Detect which cell encompasses the target text, then output its (X, Y) center coordinate. 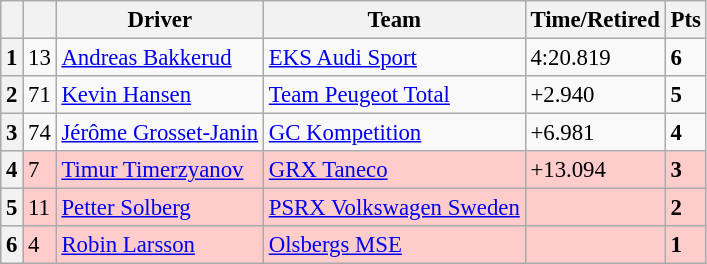
Kevin Hansen (160, 95)
+13.094 (595, 170)
4:20.819 (595, 58)
Olsbergs MSE (394, 245)
Petter Solberg (160, 208)
Driver (160, 20)
+6.981 (595, 133)
GC Kompetition (394, 133)
Pts (686, 20)
PSRX Volkswagen Sweden (394, 208)
7 (40, 170)
GRX Taneco (394, 170)
Team Peugeot Total (394, 95)
Robin Larsson (160, 245)
74 (40, 133)
13 (40, 58)
Timur Timerzyanov (160, 170)
+2.940 (595, 95)
71 (40, 95)
Andreas Bakkerud (160, 58)
11 (40, 208)
Jérôme Grosset-Janin (160, 133)
EKS Audi Sport (394, 58)
Team (394, 20)
Time/Retired (595, 20)
